Determine the [X, Y] coordinate at the center of the cell enclosing the given text.  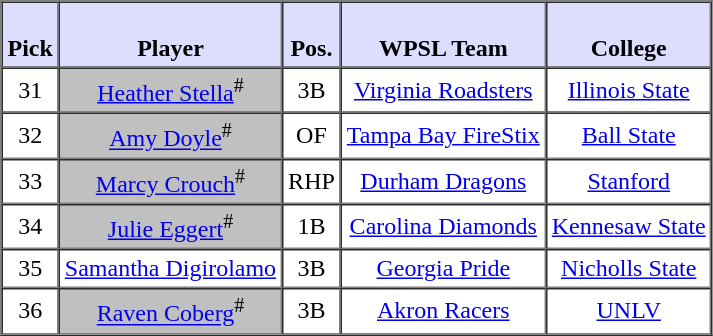
33 [30, 180]
Tampa Bay FireStix [444, 136]
Kennesaw State [629, 226]
RHP [312, 180]
Marcy Crouch# [170, 180]
Carolina Diamonds [444, 226]
Amy Doyle# [170, 136]
Heather Stella# [170, 90]
Georgia Pride [444, 268]
Ball State [629, 136]
Durham Dragons [444, 180]
34 [30, 226]
Stanford [629, 180]
Virginia Roadsters [444, 90]
Pos. [312, 35]
31 [30, 90]
Julie Eggert# [170, 226]
Pick [30, 35]
Nicholls State [629, 268]
WPSL Team [444, 35]
35 [30, 268]
Samantha Digirolamo [170, 268]
32 [30, 136]
Akron Racers [444, 310]
1B [312, 226]
OF [312, 136]
UNLV [629, 310]
Raven Coberg# [170, 310]
36 [30, 310]
Player [170, 35]
Illinois State [629, 90]
College [629, 35]
